Provide the (x, y) coordinate of the cell's center where the given text is located.  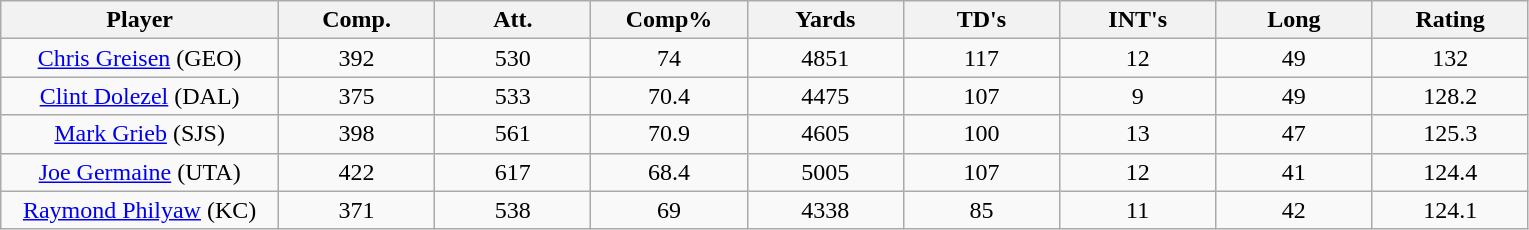
4851 (825, 58)
117 (981, 58)
Joe Germaine (UTA) (140, 172)
533 (513, 96)
9 (1138, 96)
47 (1294, 134)
Clint Dolezel (DAL) (140, 96)
132 (1450, 58)
125.3 (1450, 134)
85 (981, 210)
538 (513, 210)
422 (357, 172)
124.4 (1450, 172)
Comp. (357, 20)
128.2 (1450, 96)
Att. (513, 20)
Rating (1450, 20)
124.1 (1450, 210)
4605 (825, 134)
13 (1138, 134)
561 (513, 134)
70.9 (669, 134)
69 (669, 210)
375 (357, 96)
Mark Grieb (SJS) (140, 134)
100 (981, 134)
Player (140, 20)
617 (513, 172)
Yards (825, 20)
41 (1294, 172)
371 (357, 210)
Comp% (669, 20)
68.4 (669, 172)
70.4 (669, 96)
11 (1138, 210)
Raymond Philyaw (KC) (140, 210)
4338 (825, 210)
398 (357, 134)
530 (513, 58)
74 (669, 58)
4475 (825, 96)
5005 (825, 172)
Chris Greisen (GEO) (140, 58)
INT's (1138, 20)
Long (1294, 20)
392 (357, 58)
42 (1294, 210)
TD's (981, 20)
